Extract the (X, Y) coordinate from the center of the cell holding the provided text.  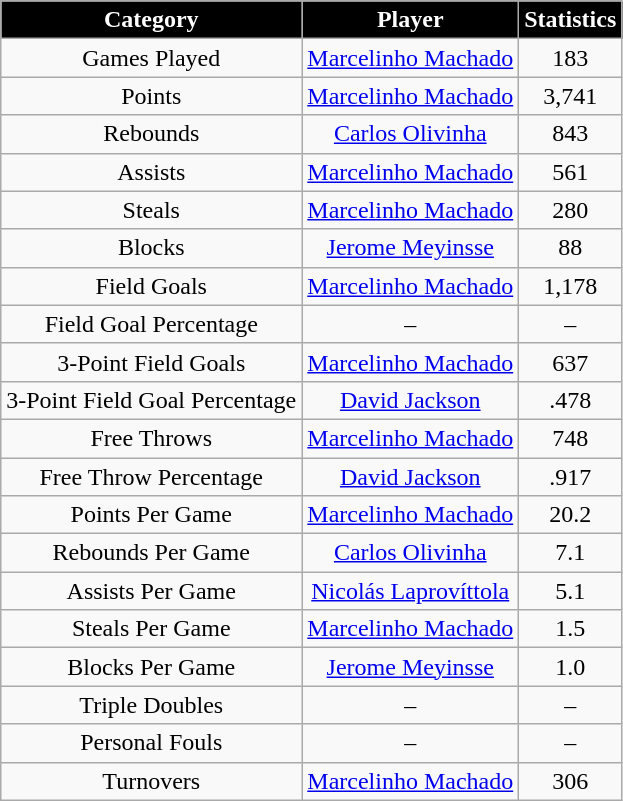
1.0 (570, 667)
843 (570, 134)
Category (152, 20)
Blocks (152, 248)
637 (570, 362)
.478 (570, 400)
Turnovers (152, 781)
3,741 (570, 96)
Player (410, 20)
1,178 (570, 286)
Statistics (570, 20)
20.2 (570, 515)
Steals Per Game (152, 629)
Rebounds Per Game (152, 553)
Personal Fouls (152, 743)
Points (152, 96)
1.5 (570, 629)
3-Point Field Goals (152, 362)
Points Per Game (152, 515)
Free Throw Percentage (152, 477)
Blocks Per Game (152, 667)
88 (570, 248)
306 (570, 781)
183 (570, 58)
Games Played (152, 58)
Steals (152, 210)
Nicolás Laprovíttola (410, 591)
5.1 (570, 591)
Assists (152, 172)
Field Goals (152, 286)
280 (570, 210)
Assists Per Game (152, 591)
Rebounds (152, 134)
561 (570, 172)
3-Point Field Goal Percentage (152, 400)
Triple Doubles (152, 705)
.917 (570, 477)
7.1 (570, 553)
Field Goal Percentage (152, 324)
Free Throws (152, 438)
748 (570, 438)
